For the text-containing cell, return its midpoint in [x, y] coordinate format. 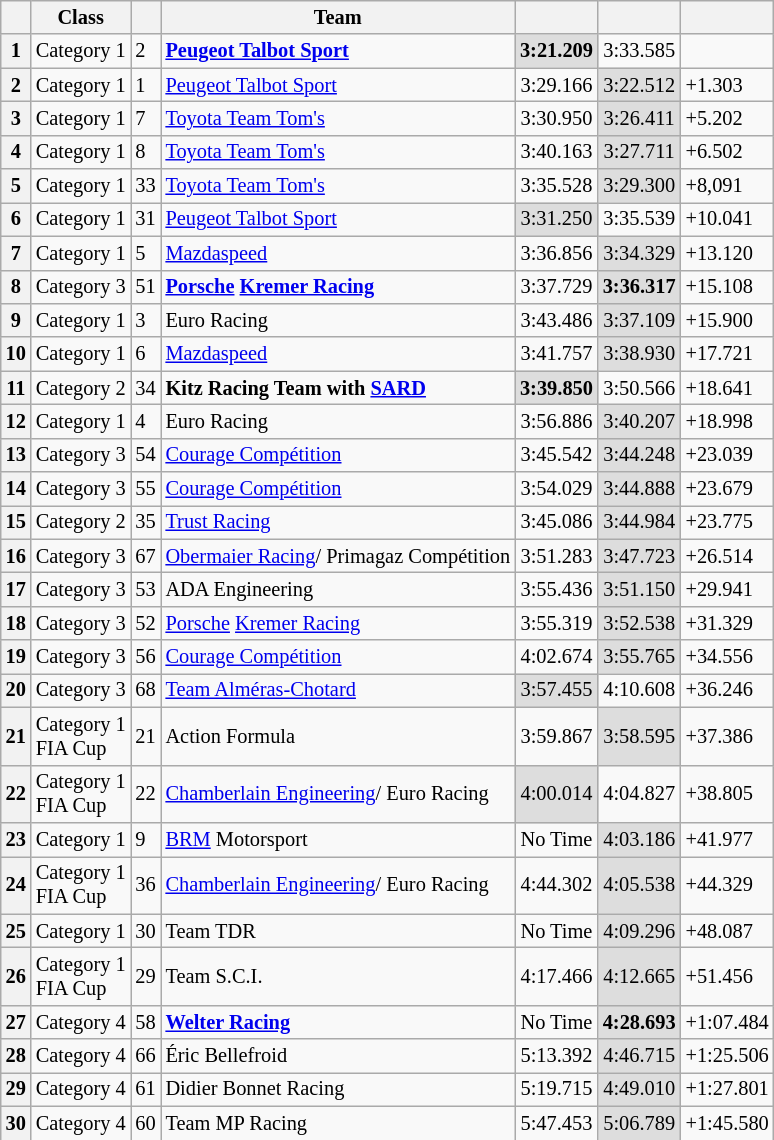
+15.108 [728, 287]
3:27.711 [640, 152]
67 [145, 556]
19 [16, 657]
3:22.512 [640, 85]
33 [145, 186]
3:35.528 [556, 186]
3:21.209 [556, 51]
4:17.466 [556, 976]
4:03.186 [640, 839]
4:04.827 [640, 794]
3:44.248 [640, 455]
4:12.665 [640, 976]
3:36.856 [556, 253]
3:41.757 [556, 354]
3:38.930 [640, 354]
Class [81, 17]
68 [145, 690]
Éric Bellefroid [338, 1056]
3:44.984 [640, 522]
23 [16, 839]
52 [145, 623]
Welter Racing [338, 1022]
36 [145, 885]
+13.120 [728, 253]
3:59.867 [556, 736]
+6.502 [728, 152]
+51.456 [728, 976]
66 [145, 1056]
3:55.436 [556, 589]
+34.556 [728, 657]
+31.329 [728, 623]
55 [145, 489]
3:35.539 [640, 219]
+41.977 [728, 839]
+23.039 [728, 455]
4:00.014 [556, 794]
27 [16, 1022]
20 [16, 690]
+1.303 [728, 85]
51 [145, 287]
3:34.329 [640, 253]
4:28.693 [640, 1022]
+1:25.506 [728, 1056]
3:37.729 [556, 287]
3:45.086 [556, 522]
15 [16, 522]
+15.900 [728, 320]
53 [145, 589]
3:51.150 [640, 589]
54 [145, 455]
Team TDR [338, 931]
+36.246 [728, 690]
5:19.715 [556, 1089]
+44.329 [728, 885]
Team S.C.I. [338, 976]
3:30.950 [556, 118]
+38.805 [728, 794]
4:09.296 [640, 931]
+26.514 [728, 556]
BRM Motorsport [338, 839]
3:33.585 [640, 51]
3:58.595 [640, 736]
3:54.029 [556, 489]
10 [16, 354]
+17.721 [728, 354]
+1:27.801 [728, 1089]
+8,091 [728, 186]
+37.386 [728, 736]
4:10.608 [640, 690]
3:55.319 [556, 623]
5:06.789 [640, 1123]
5:47.453 [556, 1123]
3:44.888 [640, 489]
56 [145, 657]
4:02.674 [556, 657]
3:52.538 [640, 623]
+18.641 [728, 388]
26 [16, 976]
+10.041 [728, 219]
11 [16, 388]
14 [16, 489]
3:55.765 [640, 657]
Team [338, 17]
Trust Racing [338, 522]
+23.775 [728, 522]
4:49.010 [640, 1089]
+29.941 [728, 589]
3:50.566 [640, 388]
4:46.715 [640, 1056]
28 [16, 1056]
3:29.166 [556, 85]
35 [145, 522]
12 [16, 421]
3:36.317 [640, 287]
34 [145, 388]
+1:45.580 [728, 1123]
+18.998 [728, 421]
+5.202 [728, 118]
3:37.109 [640, 320]
3:40.163 [556, 152]
60 [145, 1123]
13 [16, 455]
Action Formula [338, 736]
+48.087 [728, 931]
Obermaier Racing/ Primagaz Compétition [338, 556]
3:56.886 [556, 421]
3:57.455 [556, 690]
61 [145, 1089]
Didier Bonnet Racing [338, 1089]
3:45.542 [556, 455]
25 [16, 931]
Team MP Racing [338, 1123]
4:44.302 [556, 885]
3:31.250 [556, 219]
3:26.411 [640, 118]
+1:07.484 [728, 1022]
31 [145, 219]
3:40.207 [640, 421]
17 [16, 589]
18 [16, 623]
58 [145, 1022]
ADA Engineering [338, 589]
Kitz Racing Team with SARD [338, 388]
3:39.850 [556, 388]
4:05.538 [640, 885]
3:43.486 [556, 320]
16 [16, 556]
3:29.300 [640, 186]
5:13.392 [556, 1056]
24 [16, 885]
3:47.723 [640, 556]
3:51.283 [556, 556]
Team Alméras-Chotard [338, 690]
+23.679 [728, 489]
